Determine the (X, Y) coordinate at the center of the cell enclosing the given text.  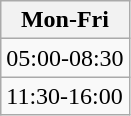
11:30-16:00 (65, 96)
Mon-Fri (65, 20)
05:00-08:30 (65, 58)
